Output the [X, Y] coordinate of the center of the cell containing the given text.  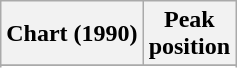
Peakposition [189, 34]
Chart (1990) [72, 34]
